From the cell containing the given text, extract its center point as (X, Y) coordinate. 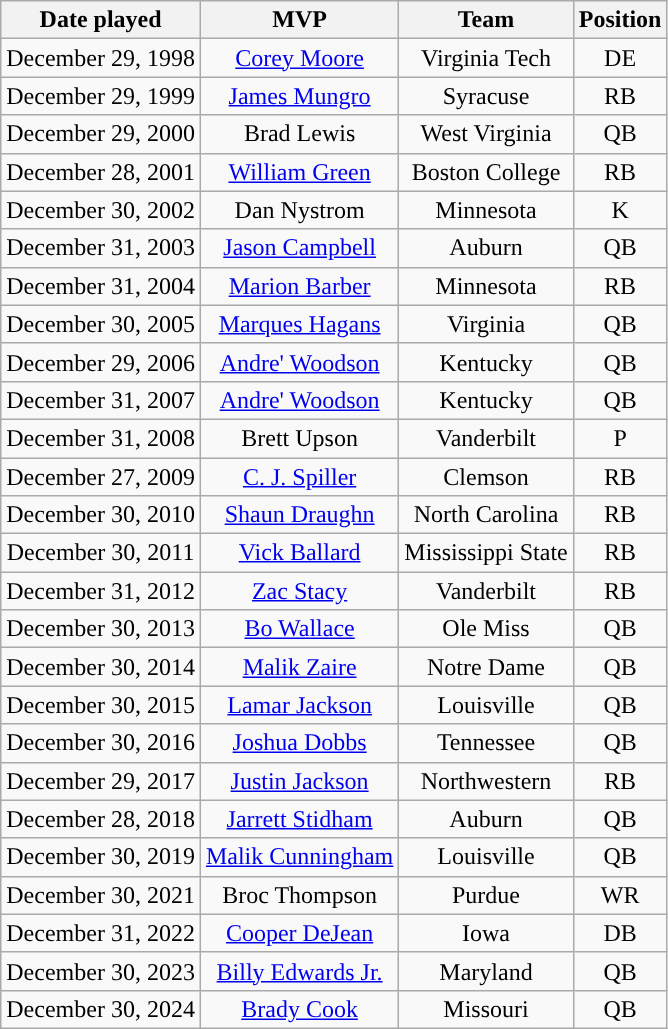
Mississippi State (486, 553)
Notre Dame (486, 667)
December 30, 2014 (101, 667)
Justin Jackson (299, 781)
Ole Miss (486, 629)
DB (620, 933)
North Carolina (486, 515)
Brett Upson (299, 438)
Purdue (486, 895)
Jarrett Stidham (299, 819)
Date played (101, 20)
DE (620, 58)
Jason Campbell (299, 248)
Lamar Jackson (299, 705)
WR (620, 895)
Billy Edwards Jr. (299, 971)
December 29, 2017 (101, 781)
Brady Cook (299, 1009)
Tennessee (486, 743)
December 31, 2003 (101, 248)
Zac Stacy (299, 591)
December 29, 2000 (101, 134)
C. J. Spiller (299, 477)
Syracuse (486, 96)
December 28, 2018 (101, 819)
Broc Thompson (299, 895)
Virginia (486, 324)
Shaun Draughn (299, 515)
December 27, 2009 (101, 477)
P (620, 438)
December 30, 2024 (101, 1009)
December 29, 1998 (101, 58)
Boston College (486, 172)
December 30, 2021 (101, 895)
December 31, 2008 (101, 438)
William Green (299, 172)
December 30, 2005 (101, 324)
Missouri (486, 1009)
December 28, 2001 (101, 172)
December 30, 2019 (101, 857)
Vick Ballard (299, 553)
Malik Zaire (299, 667)
Marques Hagans (299, 324)
December 31, 2022 (101, 933)
December 31, 2012 (101, 591)
James Mungro (299, 96)
December 29, 1999 (101, 96)
Clemson (486, 477)
K (620, 210)
Position (620, 20)
MVP (299, 20)
December 30, 2013 (101, 629)
December 30, 2002 (101, 210)
Iowa (486, 933)
Team (486, 20)
Malik Cunningham (299, 857)
December 30, 2023 (101, 971)
Corey Moore (299, 58)
Brad Lewis (299, 134)
Bo Wallace (299, 629)
Marion Barber (299, 286)
Cooper DeJean (299, 933)
December 30, 2010 (101, 515)
December 30, 2015 (101, 705)
December 30, 2016 (101, 743)
December 29, 2006 (101, 362)
December 31, 2004 (101, 286)
Virginia Tech (486, 58)
December 30, 2011 (101, 553)
Maryland (486, 971)
December 31, 2007 (101, 400)
Northwestern (486, 781)
Dan Nystrom (299, 210)
West Virginia (486, 134)
Joshua Dobbs (299, 743)
